For the text-containing cell, return its midpoint in (x, y) coordinate format. 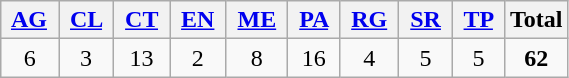
62 (536, 58)
EN (198, 20)
PA (314, 20)
ME (257, 20)
TP (478, 20)
CT (142, 20)
13 (142, 58)
16 (314, 58)
CL (86, 20)
Total (536, 20)
RG (370, 20)
8 (257, 58)
AG (30, 20)
2 (198, 58)
3 (86, 58)
SR (426, 20)
6 (30, 58)
4 (370, 58)
